Find where the given text appears and provide that cell's center as (X, Y) coordinate. 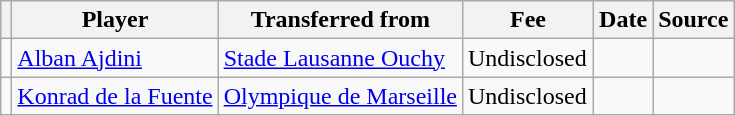
Konrad de la Fuente (115, 96)
Olympique de Marseille (340, 96)
Source (694, 20)
Fee (528, 20)
Alban Ajdini (115, 58)
Date (624, 20)
Player (115, 20)
Transferred from (340, 20)
Stade Lausanne Ouchy (340, 58)
